Capture the cell that displays the provided text and extract its (x, y) central coordinate. 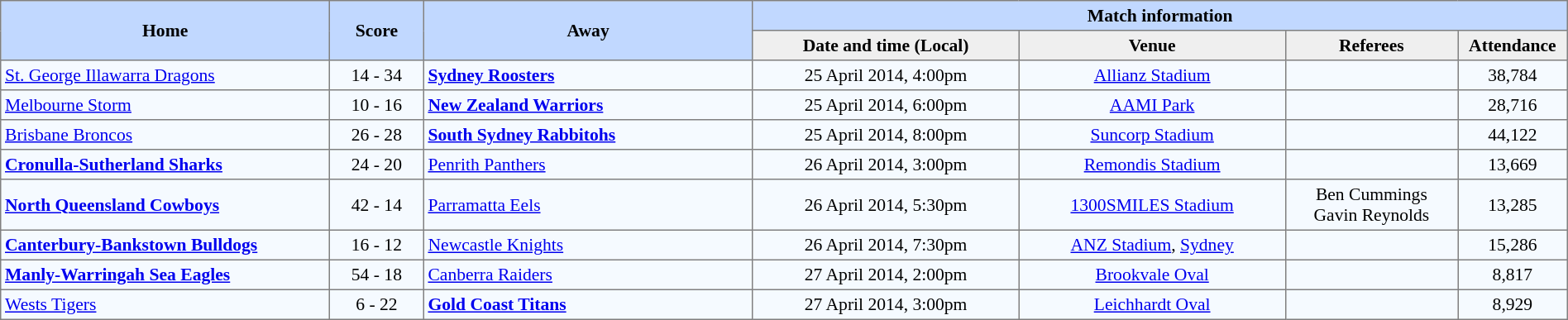
Venue (1152, 45)
8,817 (1513, 275)
25 April 2014, 6:00pm (886, 105)
Ben Cummings Gavin Reynolds (1371, 205)
Suncorp Stadium (1152, 135)
Date and time (Local) (886, 45)
Remondis Stadium (1152, 165)
Away (588, 31)
26 - 28 (377, 135)
16 - 12 (377, 245)
6 - 22 (377, 304)
26 April 2014, 7:30pm (886, 245)
13,669 (1513, 165)
Melbourne Storm (165, 105)
Allianz Stadium (1152, 75)
Sydney Roosters (588, 75)
North Queensland Cowboys (165, 205)
South Sydney Rabbitohs (588, 135)
Wests Tigers (165, 304)
42 - 14 (377, 205)
Canberra Raiders (588, 275)
10 - 16 (377, 105)
1300SMILES Stadium (1152, 205)
38,784 (1513, 75)
Attendance (1513, 45)
13,285 (1513, 205)
Gold Coast Titans (588, 304)
St. George Illawarra Dragons (165, 75)
Newcastle Knights (588, 245)
28,716 (1513, 105)
14 - 34 (377, 75)
Score (377, 31)
24 - 20 (377, 165)
15,286 (1513, 245)
54 - 18 (377, 275)
Brisbane Broncos (165, 135)
Home (165, 31)
Match information (1159, 16)
25 April 2014, 4:00pm (886, 75)
8,929 (1513, 304)
44,122 (1513, 135)
Parramatta Eels (588, 205)
Referees (1371, 45)
New Zealand Warriors (588, 105)
Brookvale Oval (1152, 275)
25 April 2014, 8:00pm (886, 135)
ANZ Stadium, Sydney (1152, 245)
AAMI Park (1152, 105)
Manly-Warringah Sea Eagles (165, 275)
26 April 2014, 3:00pm (886, 165)
26 April 2014, 5:30pm (886, 205)
27 April 2014, 3:00pm (886, 304)
27 April 2014, 2:00pm (886, 275)
Cronulla-Sutherland Sharks (165, 165)
Leichhardt Oval (1152, 304)
Canterbury-Bankstown Bulldogs (165, 245)
Penrith Panthers (588, 165)
